Search for the cell housing the specified text and yield its [X, Y] center coordinate. 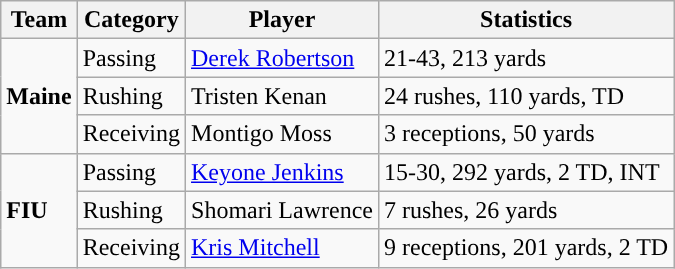
9 receptions, 201 yards, 2 TD [526, 248]
15-30, 292 yards, 2 TD, INT [526, 172]
Keyone Jenkins [282, 172]
Montigo Moss [282, 134]
Kris Mitchell [282, 248]
Player [282, 20]
Shomari Lawrence [282, 210]
21-43, 213 yards [526, 58]
3 receptions, 50 yards [526, 134]
24 rushes, 110 yards, TD [526, 96]
Statistics [526, 20]
Derek Robertson [282, 58]
Tristen Kenan [282, 96]
FIU [39, 210]
Team [39, 20]
7 rushes, 26 yards [526, 210]
Maine [39, 96]
Category [131, 20]
